From the cell containing the given text, extract its center point as [X, Y] coordinate. 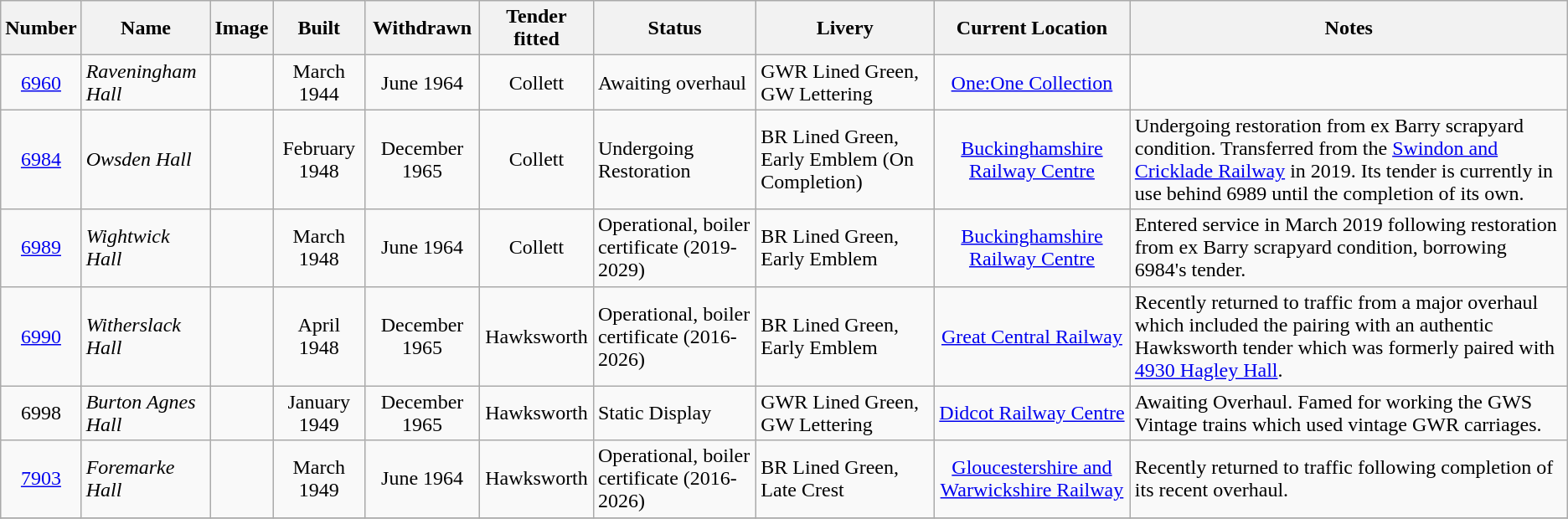
Current Location [1032, 28]
Livery [845, 28]
Gloucestershire and Warwickshire Railway [1032, 479]
Name [146, 28]
March 1949 [319, 479]
Burton Agnes Hall [146, 414]
6984 [41, 159]
March 1944 [319, 82]
March 1948 [319, 248]
6998 [41, 414]
Owsden Hall [146, 159]
7903 [41, 479]
Didcot Railway Centre [1032, 414]
Awaiting Overhaul. Famed for working the GWS Vintage trains which used vintage GWR carriages. [1349, 414]
Entered service in March 2019 following restoration from ex Barry scrapyard condition, borrowing 6984's tender. [1349, 248]
February 1948 [319, 159]
Notes [1349, 28]
6989 [41, 248]
Witherslack Hall [146, 337]
Raveningham Hall [146, 82]
BR Lined Green, Early Emblem (On Completion) [845, 159]
Undergoing Restoration [674, 159]
April 1948 [319, 337]
One:One Collection [1032, 82]
Foremarke Hall [146, 479]
Image [241, 28]
January 1949 [319, 414]
Number [41, 28]
Great Central Railway [1032, 337]
Wightwick Hall [146, 248]
Operational, boiler certificate (2019-2029) [674, 248]
Status [674, 28]
6990 [41, 337]
Recently returned to traffic following completion of its recent overhaul. [1349, 479]
Static Display [674, 414]
BR Lined Green, Late Crest [845, 479]
Tender fitted [537, 28]
Built [319, 28]
Withdrawn [422, 28]
Awaiting overhaul [674, 82]
6960 [41, 82]
